Scan for the cell matching the given text and deliver its (x, y) coordinate at center. 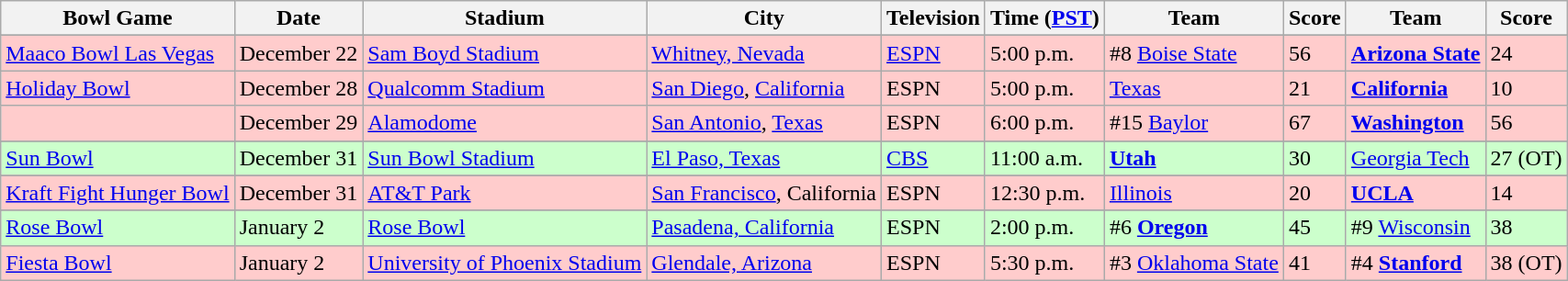
Pasadena, California (764, 228)
Sun Bowl Stadium (505, 158)
5:30 p.m. (1044, 263)
City (764, 18)
UCLA (1416, 193)
CBS (933, 158)
Kraft Fight Hunger Bowl (118, 193)
#8 Boise State (1194, 53)
Holiday Bowl (118, 88)
San Diego, California (764, 88)
#4 Stanford (1416, 263)
San Francisco, California (764, 193)
Fiesta Bowl (118, 263)
20 (1314, 193)
Bowl Game (118, 18)
University of Phoenix Stadium (505, 263)
45 (1314, 228)
December 28 (299, 88)
10 (1527, 88)
Illinois (1194, 193)
24 (1527, 53)
Georgia Tech (1416, 158)
Stadium (505, 18)
41 (1314, 263)
38 (OT) (1527, 263)
12:30 p.m. (1044, 193)
Television (933, 18)
El Paso, Texas (764, 158)
#15 Baylor (1194, 123)
#9 Wisconsin (1416, 228)
14 (1527, 193)
Whitney, Nevada (764, 53)
AT&T Park (505, 193)
6:00 p.m. (1044, 123)
38 (1527, 228)
December 22 (299, 53)
California (1416, 88)
Alamodome (505, 123)
Date (299, 18)
#3 Oklahoma State (1194, 263)
Maaco Bowl Las Vegas (118, 53)
2:00 p.m. (1044, 228)
#6 Oregon (1194, 228)
30 (1314, 158)
21 (1314, 88)
Washington (1416, 123)
27 (OT) (1527, 158)
67 (1314, 123)
San Antonio, Texas (764, 123)
Texas (1194, 88)
Sam Boyd Stadium (505, 53)
Arizona State (1416, 53)
Time (PST) (1044, 18)
Utah (1194, 158)
11:00 a.m. (1044, 158)
Qualcomm Stadium (505, 88)
Sun Bowl (118, 158)
Glendale, Arizona (764, 263)
December 29 (299, 123)
